Capture the cell that displays the provided text and extract its (X, Y) central coordinate. 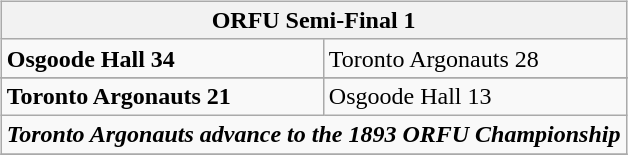
Osgoode Hall 13 (474, 96)
Toronto Argonauts 28 (474, 58)
Toronto Argonauts advance to the 1893 ORFU Championship (314, 134)
Osgoode Hall 34 (162, 58)
Toronto Argonauts 21 (162, 96)
ORFU Semi-Final 1 (314, 20)
